Provide the [x, y] coordinate of the cell's center where the given text is located.  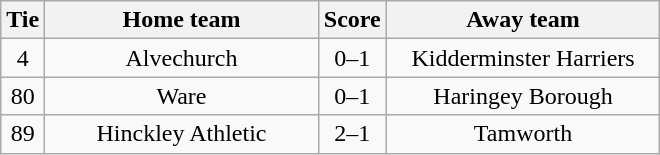
Ware [182, 96]
2–1 [352, 134]
80 [23, 96]
89 [23, 134]
Score [352, 20]
4 [23, 58]
Tie [23, 20]
Haringey Borough [523, 96]
Kidderminster Harriers [523, 58]
Home team [182, 20]
Away team [523, 20]
Hinckley Athletic [182, 134]
Alvechurch [182, 58]
Tamworth [523, 134]
